For the text-containing cell, return its midpoint in [x, y] coordinate format. 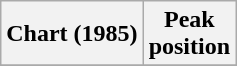
Chart (1985) [72, 34]
Peakposition [189, 34]
